For the text-containing cell, return its midpoint in [x, y] coordinate format. 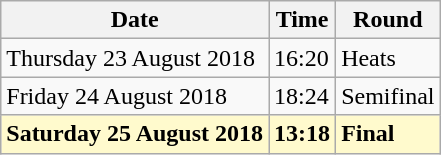
Heats [388, 58]
Date [135, 20]
Friday 24 August 2018 [135, 96]
Round [388, 20]
13:18 [302, 134]
Thursday 23 August 2018 [135, 58]
Time [302, 20]
Final [388, 134]
16:20 [302, 58]
Semifinal [388, 96]
18:24 [302, 96]
Saturday 25 August 2018 [135, 134]
